Provide the [X, Y] coordinate of the cell's center where the given text is located.  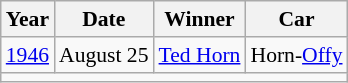
Date [104, 19]
1946 [28, 55]
Year [28, 19]
Car [296, 19]
Ted Horn [200, 55]
August 25 [104, 55]
Winner [200, 19]
Horn-Offy [296, 55]
